Return the [X, Y] coordinate for the center point of the cell that contains the specified text.  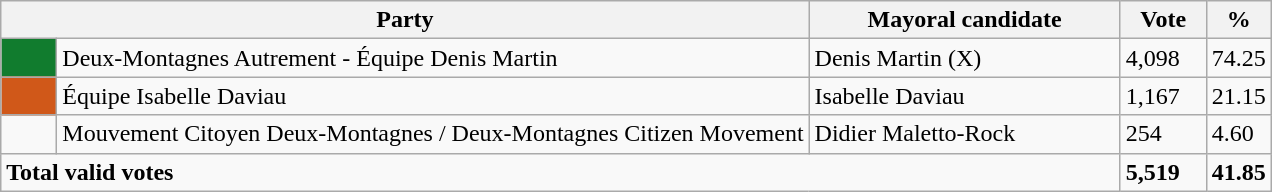
1,167 [1163, 96]
Isabelle Daviau [964, 96]
Mayoral candidate [964, 20]
Vote [1163, 20]
4,098 [1163, 58]
Mouvement Citoyen Deux-Montagnes / Deux-Montagnes Citizen Movement [433, 134]
5,519 [1163, 172]
21.15 [1238, 96]
Équipe Isabelle Daviau [433, 96]
% [1238, 20]
Total valid votes [560, 172]
Denis Martin (X) [964, 58]
Didier Maletto-Rock [964, 134]
4.60 [1238, 134]
Deux-Montagnes Autrement - Équipe Denis Martin [433, 58]
254 [1163, 134]
41.85 [1238, 172]
74.25 [1238, 58]
Party [405, 20]
